Determine the (X, Y) coordinate at the center of the cell enclosing the given text.  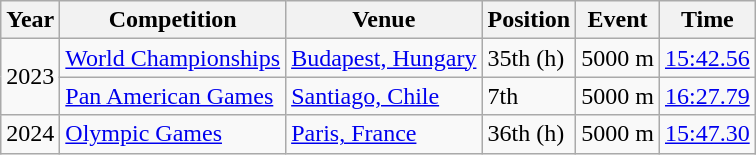
7th (529, 96)
Position (529, 20)
15:42.56 (707, 58)
Year (30, 20)
Event (618, 20)
16:27.79 (707, 96)
2023 (30, 77)
Pan American Games (173, 96)
Time (707, 20)
2024 (30, 134)
36th (h) (529, 134)
Venue (384, 20)
Paris, France (384, 134)
World Championships (173, 58)
Santiago, Chile (384, 96)
Budapest, Hungary (384, 58)
Competition (173, 20)
Olympic Games (173, 134)
15:47.30 (707, 134)
35th (h) (529, 58)
